Scan for the cell matching the given text and deliver its (x, y) coordinate at center. 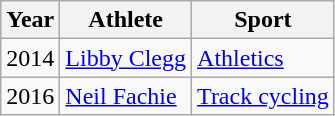
Athletics (264, 58)
2016 (30, 96)
Libby Clegg (126, 58)
Neil Fachie (126, 96)
Sport (264, 20)
2014 (30, 58)
Athlete (126, 20)
Track cycling (264, 96)
Year (30, 20)
